Return the (X, Y) coordinate for the center point of the cell that contains the specified text.  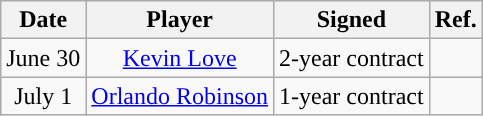
2-year contract (352, 58)
July 1 (44, 96)
Signed (352, 20)
Orlando Robinson (180, 96)
Date (44, 20)
Kevin Love (180, 58)
1-year contract (352, 96)
Player (180, 20)
June 30 (44, 58)
Ref. (456, 20)
